Search for the cell housing the specified text and yield its [X, Y] center coordinate. 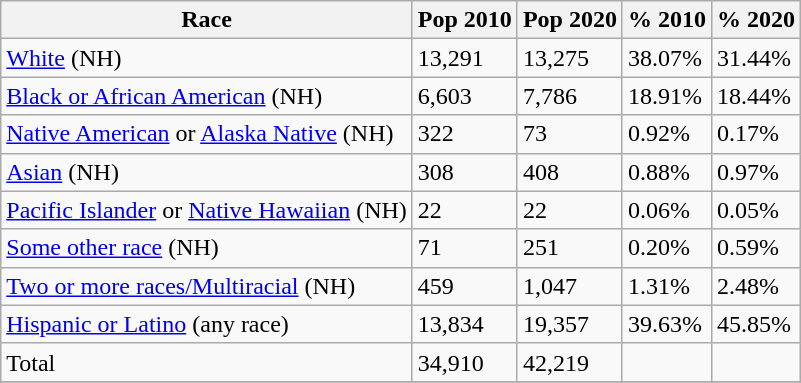
308 [464, 172]
1.31% [666, 286]
13,834 [464, 324]
7,786 [570, 96]
Pacific Islander or Native Hawaiian (NH) [207, 210]
39.63% [666, 324]
0.59% [756, 248]
0.17% [756, 134]
0.06% [666, 210]
71 [464, 248]
408 [570, 172]
34,910 [464, 362]
% 2020 [756, 20]
19,357 [570, 324]
Pop 2020 [570, 20]
42,219 [570, 362]
2.48% [756, 286]
Hispanic or Latino (any race) [207, 324]
13,275 [570, 58]
0.20% [666, 248]
13,291 [464, 58]
73 [570, 134]
White (NH) [207, 58]
0.97% [756, 172]
45.85% [756, 324]
18.44% [756, 96]
Some other race (NH) [207, 248]
Two or more races/Multiracial (NH) [207, 286]
Native American or Alaska Native (NH) [207, 134]
18.91% [666, 96]
Total [207, 362]
0.92% [666, 134]
Pop 2010 [464, 20]
Black or African American (NH) [207, 96]
31.44% [756, 58]
38.07% [666, 58]
251 [570, 248]
% 2010 [666, 20]
322 [464, 134]
1,047 [570, 286]
0.05% [756, 210]
Race [207, 20]
Asian (NH) [207, 172]
6,603 [464, 96]
0.88% [666, 172]
459 [464, 286]
